Output the [x, y] coordinate of the center of the cell containing the given text.  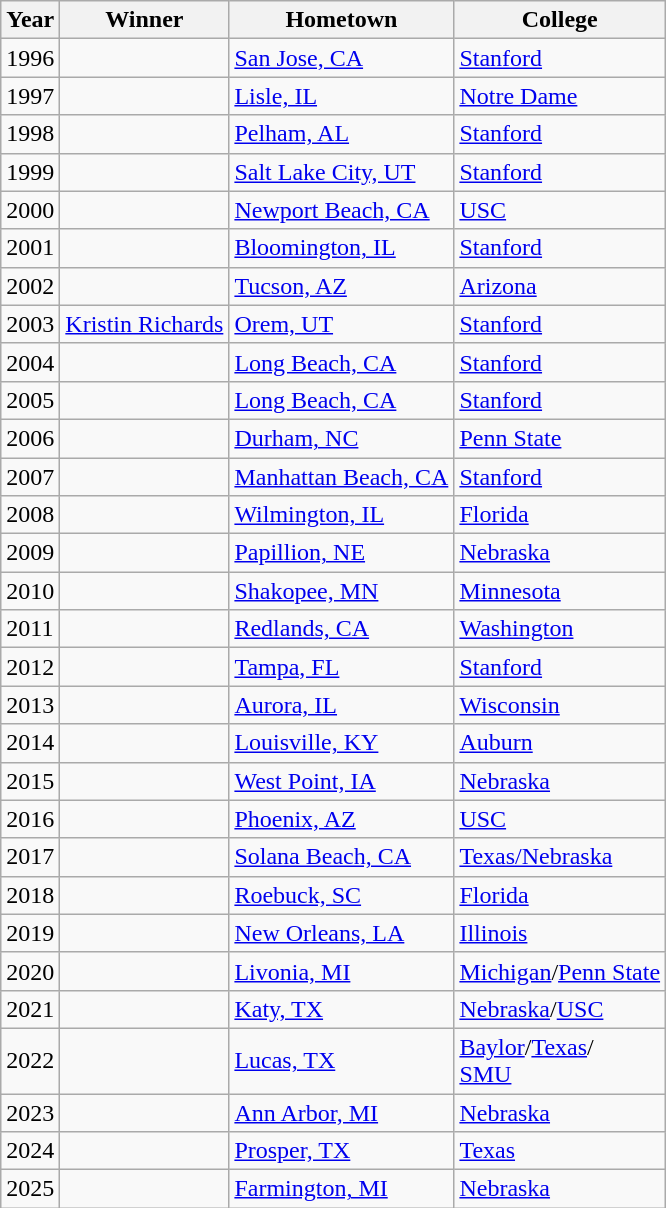
2014 [30, 743]
1999 [30, 172]
Year [30, 20]
Salt Lake City, UT [342, 172]
2008 [30, 515]
2017 [30, 857]
2011 [30, 629]
2013 [30, 705]
2010 [30, 591]
Roebuck, SC [342, 895]
Prosper, TX [342, 1151]
Tucson, AZ [342, 286]
Wisconsin [560, 705]
Livonia, MI [342, 971]
Minnesota [560, 591]
Winner [144, 20]
Louisville, KY [342, 743]
San Jose, CA [342, 58]
Ann Arbor, MI [342, 1113]
Wilmington, IL [342, 515]
Hometown [342, 20]
2021 [30, 1009]
2007 [30, 477]
Lisle, IL [342, 96]
Papillion, NE [342, 553]
2022 [30, 1060]
Redlands, CA [342, 629]
2023 [30, 1113]
Texas/Nebraska [560, 857]
Illinois [560, 933]
College [560, 20]
Washington [560, 629]
Penn State [560, 438]
Manhattan Beach, CA [342, 477]
Texas [560, 1151]
2001 [30, 248]
West Point, IA [342, 781]
Bloomington, IL [342, 248]
2025 [30, 1189]
Newport Beach, CA [342, 210]
Solana Beach, CA [342, 857]
Kristin Richards [144, 324]
2009 [30, 553]
Katy, TX [342, 1009]
2018 [30, 895]
Arizona [560, 286]
2020 [30, 971]
1998 [30, 134]
2019 [30, 933]
Baylor/Texas/SMU [560, 1060]
2002 [30, 286]
2004 [30, 362]
1996 [30, 58]
Notre Dame [560, 96]
Nebraska/USC [560, 1009]
2016 [30, 819]
New Orleans, LA [342, 933]
Farmington, MI [342, 1189]
Michigan/Penn State [560, 971]
Tampa, FL [342, 667]
Orem, UT [342, 324]
2024 [30, 1151]
2006 [30, 438]
Aurora, IL [342, 705]
Durham, NC [342, 438]
2012 [30, 667]
Lucas, TX [342, 1060]
2015 [30, 781]
Pelham, AL [342, 134]
Phoenix, AZ [342, 819]
Auburn [560, 743]
Shakopee, MN [342, 591]
2005 [30, 400]
2003 [30, 324]
1997 [30, 96]
2000 [30, 210]
